Output the (X, Y) coordinate of the center of the cell containing the given text.  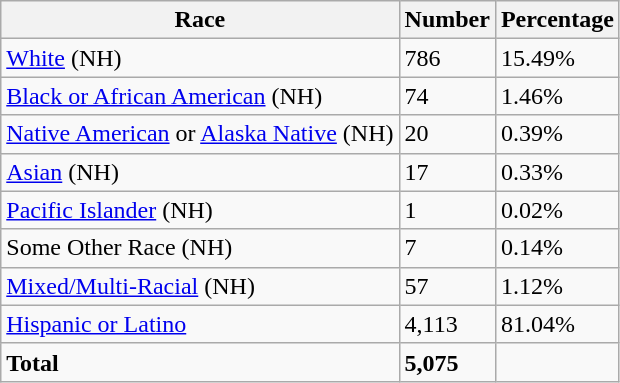
Native American or Alaska Native (NH) (200, 134)
Mixed/Multi-Racial (NH) (200, 286)
Some Other Race (NH) (200, 248)
Pacific Islander (NH) (200, 210)
0.39% (557, 134)
81.04% (557, 324)
5,075 (447, 362)
0.02% (557, 210)
White (NH) (200, 58)
15.49% (557, 58)
1 (447, 210)
Black or African American (NH) (200, 96)
20 (447, 134)
1.12% (557, 286)
Total (200, 362)
786 (447, 58)
Percentage (557, 20)
57 (447, 286)
Race (200, 20)
4,113 (447, 324)
7 (447, 248)
17 (447, 172)
1.46% (557, 96)
0.14% (557, 248)
Hispanic or Latino (200, 324)
74 (447, 96)
Number (447, 20)
Asian (NH) (200, 172)
0.33% (557, 172)
